Search for the cell housing the specified text and yield its [x, y] center coordinate. 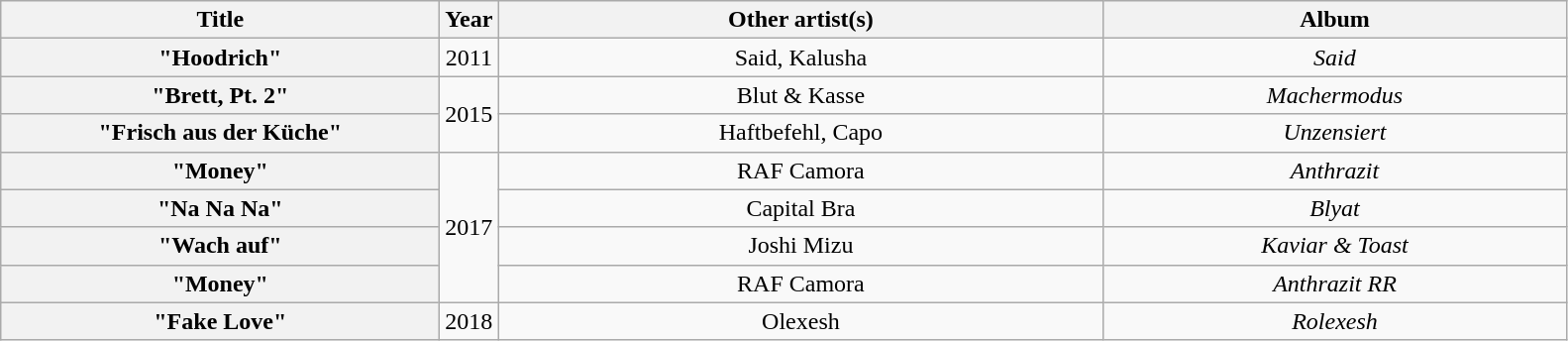
"Brett, Pt. 2" [220, 95]
Title [220, 20]
Kaviar & Toast [1335, 246]
2017 [470, 227]
Blut & Kasse [800, 95]
"Wach auf" [220, 246]
2011 [470, 57]
Anthrazit [1335, 170]
Machermodus [1335, 95]
Unzensiert [1335, 133]
2015 [470, 114]
Joshi Mizu [800, 246]
Blyat [1335, 208]
Other artist(s) [800, 20]
"Hoodrich" [220, 57]
Said, Kalusha [800, 57]
Anthrazit RR [1335, 284]
"Na Na Na" [220, 208]
Year [470, 20]
2018 [470, 321]
"Fake Love" [220, 321]
Said [1335, 57]
Album [1335, 20]
Capital Bra [800, 208]
Olexesh [800, 321]
"Frisch aus der Küche" [220, 133]
Haftbefehl, Capo [800, 133]
Rolexesh [1335, 321]
